Provide the (X, Y) coordinate of the cell's center where the given text is located.  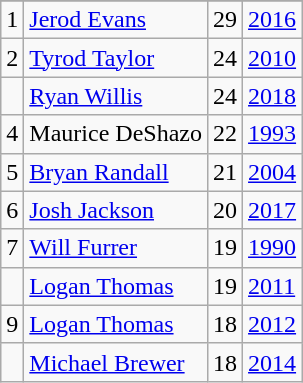
20 (224, 210)
2016 (272, 20)
Josh Jackson (116, 210)
2010 (272, 58)
Ryan Willis (116, 96)
29 (224, 20)
2018 (272, 96)
2014 (272, 362)
2 (12, 58)
9 (12, 324)
1990 (272, 248)
22 (224, 134)
1 (12, 20)
2004 (272, 172)
6 (12, 210)
Jerod Evans (116, 20)
Maurice DeShazo (116, 134)
Tyrod Taylor (116, 58)
Bryan Randall (116, 172)
Michael Brewer (116, 362)
5 (12, 172)
4 (12, 134)
2012 (272, 324)
Will Furrer (116, 248)
1993 (272, 134)
21 (224, 172)
2017 (272, 210)
7 (12, 248)
2011 (272, 286)
